Scan for the cell matching the given text and deliver its [X, Y] coordinate at center. 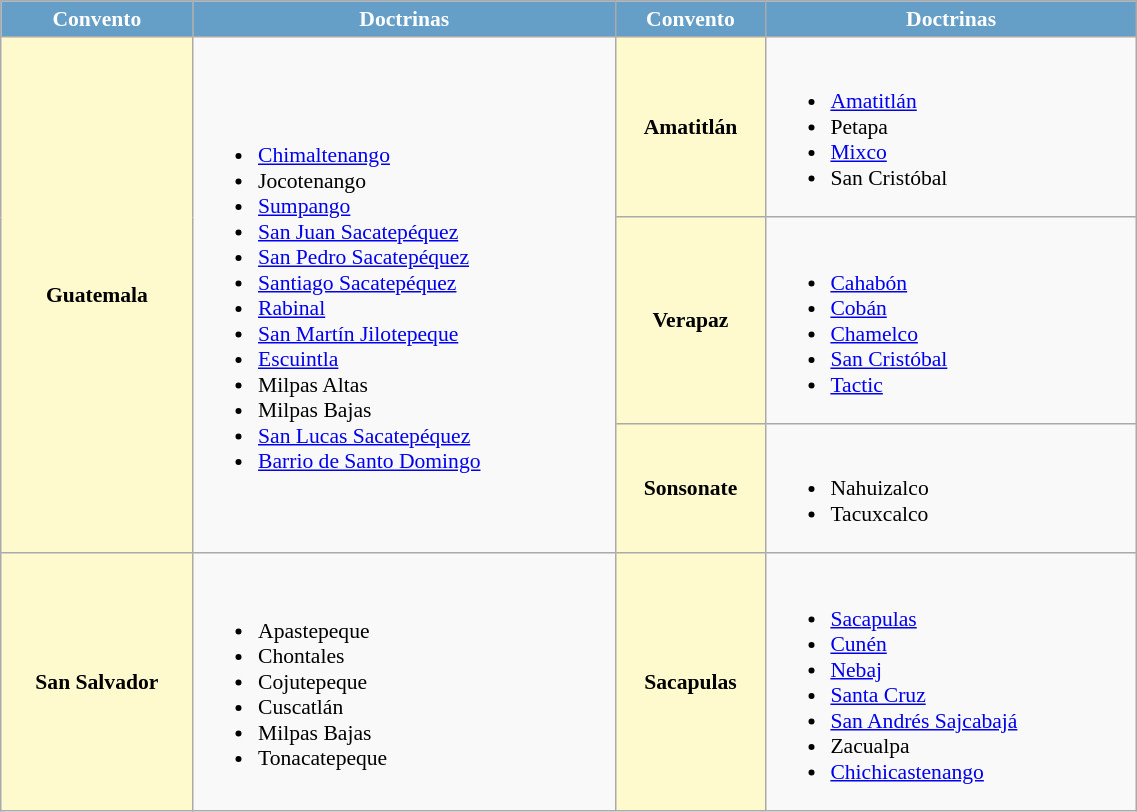
San Salvador [97, 682]
Sonsonate [691, 489]
NahuizalcoTacuxcalco [950, 489]
Guatemala [97, 296]
Amatitlán [691, 128]
Verapaz [691, 321]
AmatitlánPetapaMixcoSan Cristóbal [950, 128]
CahabónCobánChamelcoSan CristóbalTactic [950, 321]
ApastepequeChontalesCojutepequeCuscatlánMilpas BajasTonacatepeque [404, 682]
Sacapulas [691, 682]
SacapulasCunénNebajSanta CruzSan Andrés SajcabajáZacualpaChichicastenango [950, 682]
